Locate the cell with the specified text and output its [X, Y] center coordinate. 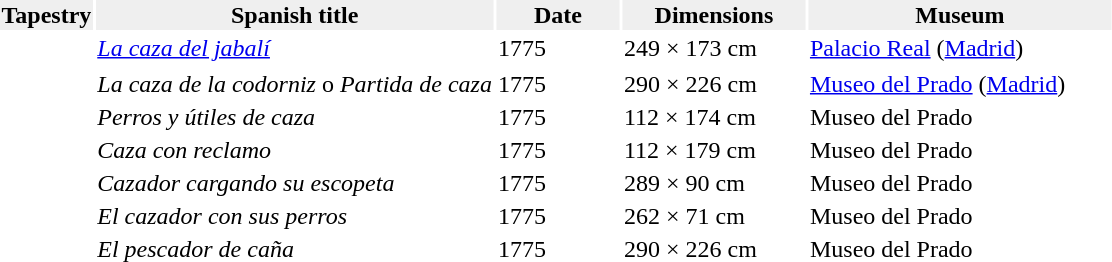
Perros y útiles de caza [295, 117]
Museum [960, 15]
El cazador con sus perros [295, 216]
Palacio Real (Madrid) [960, 48]
Dimensions [714, 15]
Museo del Prado (Madrid) [960, 84]
Cazador cargando su escopeta [295, 183]
112 × 174 cm [714, 117]
290 × 226 cm [714, 84]
La caza de la codorniz o Partida de caza [295, 84]
289 × 90 cm [714, 183]
Caza con reclamo [295, 150]
262 × 71 cm [714, 216]
Tapestry [46, 15]
112 × 179 cm [714, 150]
Spanish title [295, 15]
249 × 173 cm [714, 48]
La caza del jabalí [295, 48]
Date [558, 15]
